Capture the cell that displays the provided text and extract its [X, Y] central coordinate. 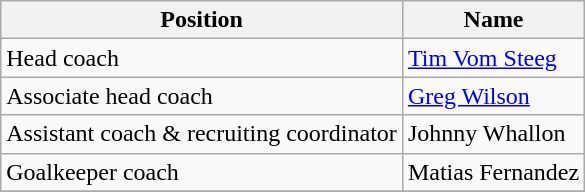
Assistant coach & recruiting coordinator [202, 134]
Associate head coach [202, 96]
Johnny Whallon [493, 134]
Name [493, 20]
Greg Wilson [493, 96]
Tim Vom Steeg [493, 58]
Matias Fernandez [493, 172]
Goalkeeper coach [202, 172]
Position [202, 20]
Head coach [202, 58]
